Scan for the cell matching the given text and deliver its [x, y] coordinate at center. 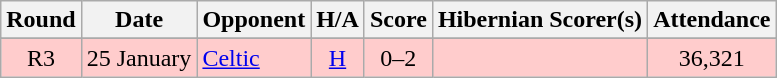
Score [398, 20]
Date [139, 20]
Opponent [254, 20]
0–2 [398, 58]
H [338, 58]
Round [41, 20]
H/A [338, 20]
R3 [41, 58]
Attendance [712, 20]
36,321 [712, 58]
25 January [139, 58]
Hibernian Scorer(s) [540, 20]
Celtic [254, 58]
